Scan for the cell matching the given text and deliver its [x, y] coordinate at center. 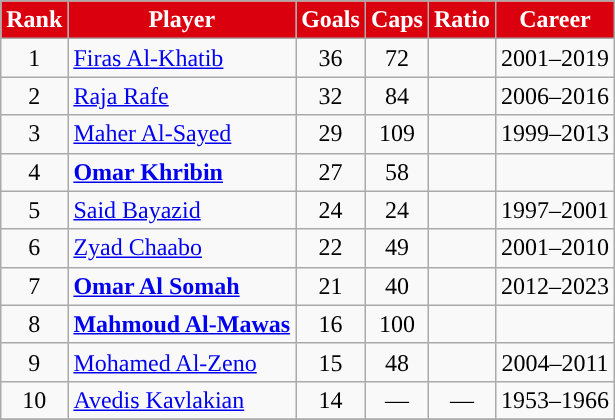
48 [396, 362]
15 [331, 362]
2006–2016 [554, 96]
40 [396, 286]
10 [34, 400]
2 [34, 96]
2001–2010 [554, 248]
Mohamed Al-Zeno [182, 362]
29 [331, 134]
Mahmoud Al-Mawas [182, 324]
21 [331, 286]
32 [331, 96]
Avedis Kavlakian [182, 400]
49 [396, 248]
Caps [396, 20]
Career [554, 20]
58 [396, 172]
1 [34, 58]
Omar Al Somah [182, 286]
3 [34, 134]
36 [331, 58]
1997–2001 [554, 210]
Omar Khribin [182, 172]
Zyad Chaabo [182, 248]
16 [331, 324]
14 [331, 400]
Maher Al-Sayed [182, 134]
Firas Al-Khatib [182, 58]
27 [331, 172]
2012–2023 [554, 286]
72 [396, 58]
Raja Rafe [182, 96]
5 [34, 210]
9 [34, 362]
100 [396, 324]
6 [34, 248]
1999–2013 [554, 134]
7 [34, 286]
Player [182, 20]
2001–2019 [554, 58]
109 [396, 134]
22 [331, 248]
8 [34, 324]
Rank [34, 20]
2004–2011 [554, 362]
Said Bayazid [182, 210]
4 [34, 172]
Ratio [462, 20]
Goals [331, 20]
1953–1966 [554, 400]
84 [396, 96]
